Scan for the cell matching the given text and deliver its [x, y] coordinate at center. 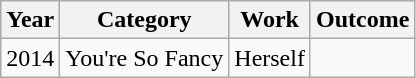
Year [30, 20]
Herself [270, 58]
You're So Fancy [144, 58]
Work [270, 20]
2014 [30, 58]
Outcome [362, 20]
Category [144, 20]
